Pinpoint the cell where the given text exists, returning its (x, y) midpoint coordinate. 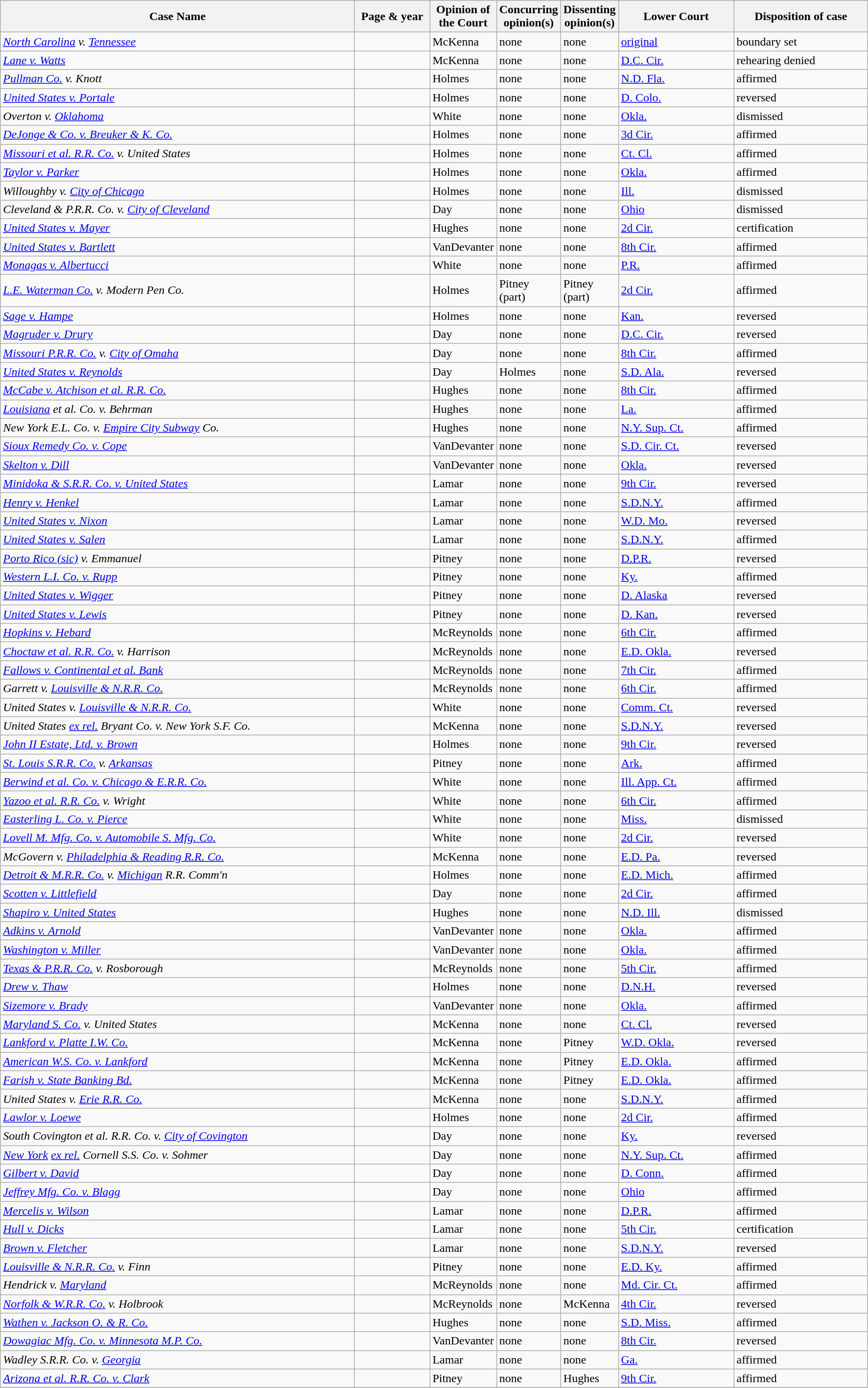
Ark. (676, 763)
Hendrick v. Maryland (178, 1285)
Case Name (178, 17)
Minidoka & S.R.R. Co. v. United States (178, 483)
Berwind et al. Co. v. Chicago & E.R.R. Co. (178, 782)
Louisiana et al. Co. v. Behrman (178, 409)
Ga. (676, 1360)
United States v. Salen (178, 539)
S.D. Ala. (676, 372)
Porto Rico (sic) v. Emmanuel (178, 558)
Drew v. Thaw (178, 987)
Maryland S. Co. v. United States (178, 1024)
United States v. Portale (178, 97)
D. Alaska (676, 596)
original (676, 42)
Missouri P.R.R. Co. v. City of Omaha (178, 353)
Md. Cir. Ct. (676, 1285)
United States v. Lewis (178, 614)
United States v. Louisville & N.R.R. Co. (178, 707)
4th Cir. (676, 1304)
Henry v. Henkel (178, 502)
Shapiro v. United States (178, 912)
W.D. Mo. (676, 521)
Hopkins v. Hebard (178, 633)
S.D. Cir. Ct. (676, 446)
D. Conn. (676, 1173)
John II Estate, Ltd. v. Brown (178, 744)
Overton v. Oklahoma (178, 116)
Washington v. Miller (178, 950)
Lane v. Watts (178, 60)
Texas & P.R.R. Co. v. Rosborough (178, 968)
rehearing denied (801, 60)
E.D. Mich. (676, 875)
Choctaw et al. R.R. Co. v. Harrison (178, 651)
La. (676, 409)
Monagas v. Albertucci (178, 265)
United States v. Bartlett (178, 246)
Garrett v. Louisville & N.R.R. Co. (178, 689)
Concurring opinion(s) (529, 17)
P.R. (676, 265)
N.D. Fla. (676, 79)
Detroit & M.R.R. Co. v. Michigan R.R. Comm'n (178, 875)
Norfolk & W.R.R. Co. v. Holbrook (178, 1304)
New York E.L. Co. v. Empire City Subway Co. (178, 428)
Dowagiac Mfg. Co. v. Minnesota M.P. Co. (178, 1341)
Sizemore v. Brady (178, 1005)
Skelton v. Dill (178, 465)
Wadley S.R.R. Co. v. Georgia (178, 1360)
McGovern v. Philadelphia & Reading R.R. Co. (178, 857)
North Carolina v. Tennessee (178, 42)
Western L.I. Co. v. Rupp (178, 577)
Gilbert v. David (178, 1173)
Cleveland & P.R.R. Co. v. City of Cleveland (178, 209)
United States v. Wigger (178, 596)
St. Louis S.R.R. Co. v. Arkansas (178, 763)
Farish v. State Banking Bd. (178, 1080)
Page & year (392, 17)
New York ex rel. Cornell S.S. Co. v. Sohmer (178, 1154)
Ill. (676, 191)
E.D. Ky. (676, 1267)
Wathen v. Jackson O. & R. Co. (178, 1322)
boundary set (801, 42)
Lower Court (676, 17)
Lovell M. Mfg. Co. v. Automobile S. Mfg. Co. (178, 838)
Miss. (676, 819)
Comm. Ct. (676, 707)
Sage v. Hampe (178, 316)
Willoughby v. City of Chicago (178, 191)
United States v. Erie R.R. Co. (178, 1099)
Missouri et al. R.R. Co. v. United States (178, 153)
McCabe v. Atchison et al. R.R. Co. (178, 390)
Ill. App. Ct. (676, 782)
Dissenting opinion(s) (589, 17)
Louisville & N.R.R. Co. v. Finn (178, 1267)
3d Cir. (676, 135)
Easterling L. Co. v. Pierce (178, 819)
D.N.H. (676, 987)
7th Cir. (676, 670)
Arizona et al. R.R. Co. v. Clark (178, 1378)
D. Colo. (676, 97)
United States v. Mayer (178, 228)
United States v. Nixon (178, 521)
Brown v. Fletcher (178, 1248)
Mercelis v. Wilson (178, 1211)
Pullman Co. v. Knott (178, 79)
Opinion of the Court (463, 17)
Fallows v. Continental et al. Bank (178, 670)
DeJonge & Co. v. Breuker & K. Co. (178, 135)
L.E. Waterman Co. v. Modern Pen Co. (178, 291)
Sioux Remedy Co. v. Cope (178, 446)
S.D. Miss. (676, 1322)
United States v. Reynolds (178, 372)
Jeffrey Mfg. Co. v. Blagg (178, 1192)
W.D. Okla. (676, 1043)
D. Kan. (676, 614)
United States ex rel. Bryant Co. v. New York S.F. Co. (178, 726)
Yazoo et al. R.R. Co. v. Wright (178, 800)
Lawlor v. Loewe (178, 1117)
Hull v. Dicks (178, 1229)
Kan. (676, 316)
Adkins v. Arnold (178, 931)
N.D. Ill. (676, 912)
E.D. Pa. (676, 857)
American W.S. Co. v. Lankford (178, 1061)
Scotten v. Littlefield (178, 894)
South Covington et al. R.R. Co. v. City of Covington (178, 1136)
Taylor v. Parker (178, 172)
Lankford v. Platte I.W. Co. (178, 1043)
Magruder v. Drury (178, 335)
Disposition of case (801, 17)
